Return the (x, y) coordinate for the center point of the cell that contains the specified text.  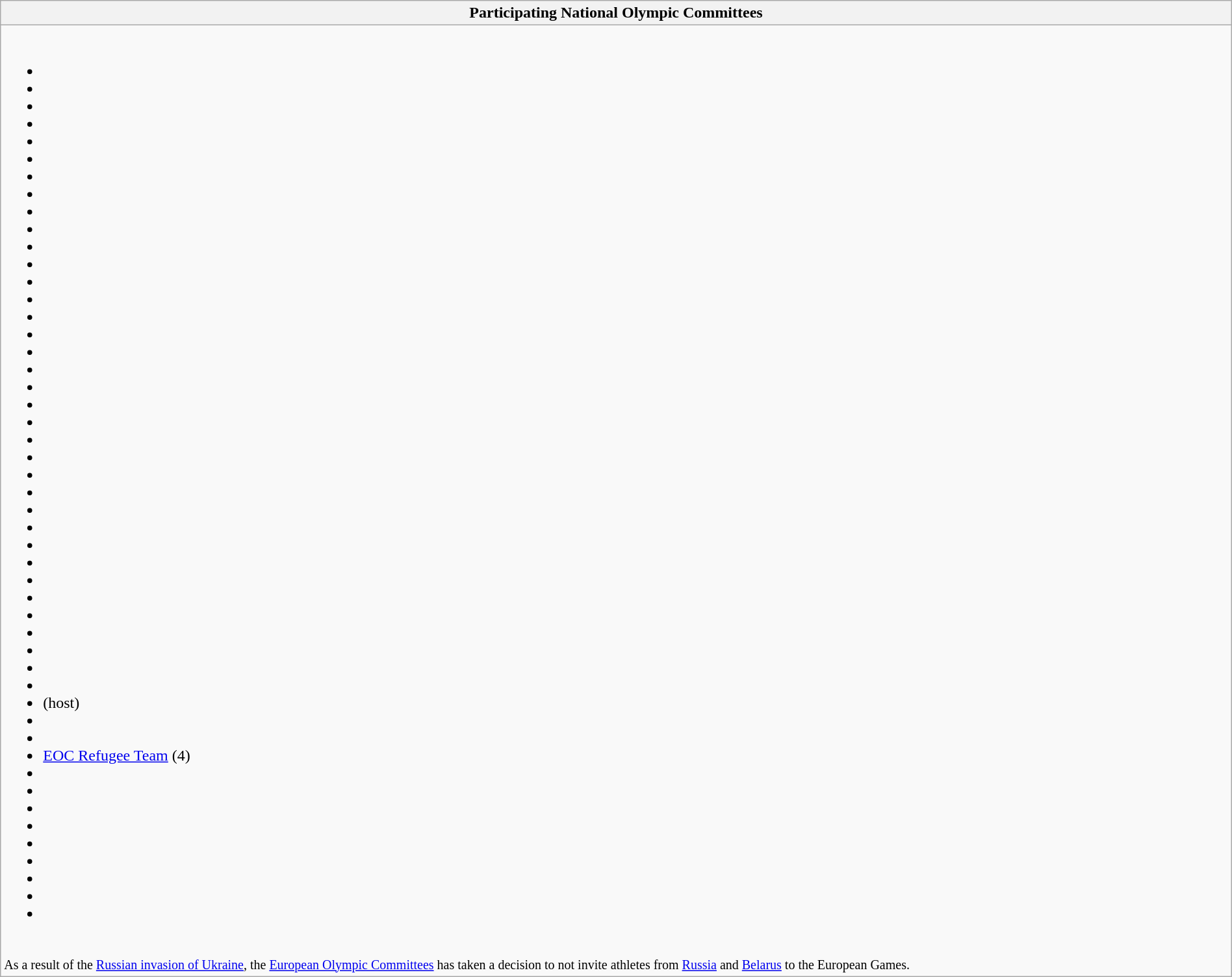
Participating National Olympic Committees (616, 13)
